Pinpoint the cell where the given text exists, returning its [X, Y] midpoint coordinate. 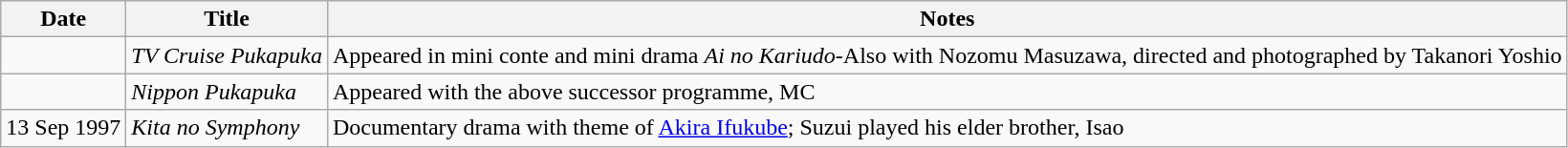
Nippon Pukapuka [228, 92]
Notes [947, 19]
TV Cruise Pukapuka [228, 55]
Title [228, 19]
Appeared with the above successor programme, MC [947, 92]
Date [63, 19]
Appeared in mini conte and mini drama Ai no Kariudo-Also with Nozomu Masuzawa, directed and photographed by Takanori Yoshio [947, 55]
13 Sep 1997 [63, 128]
Kita no Symphony [228, 128]
Documentary drama with theme of Akira Ifukube; Suzui played his elder brother, Isao [947, 128]
